Identify which cell holds the provided text, then report its [X, Y] central coordinate. 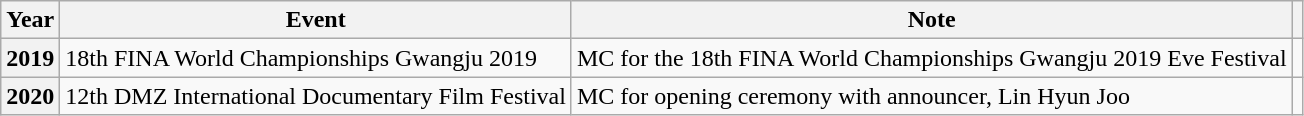
18th FINA World Championships Gwangju 2019 [316, 58]
Year [30, 20]
Note [932, 20]
MC for opening ceremony with announcer, Lin Hyun Joo [932, 96]
Event [316, 20]
2020 [30, 96]
MC for the 18th FINA World Championships Gwangju 2019 Eve Festival [932, 58]
2019 [30, 58]
12th DMZ International Documentary Film Festival [316, 96]
